Pinpoint the cell where the given text exists, returning its [X, Y] midpoint coordinate. 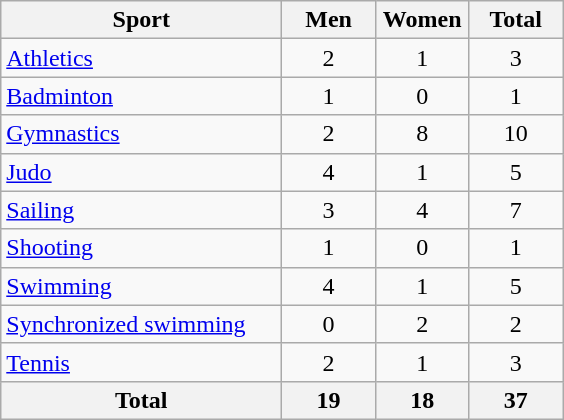
Women [422, 20]
Swimming [142, 286]
Tennis [142, 362]
7 [516, 210]
Badminton [142, 96]
Shooting [142, 248]
Sailing [142, 210]
19 [329, 400]
Men [329, 20]
37 [516, 400]
18 [422, 400]
Synchronized swimming [142, 324]
Gymnastics [142, 134]
10 [516, 134]
Athletics [142, 58]
Sport [142, 20]
8 [422, 134]
Judo [142, 172]
